Identify which cell holds the provided text, then report its [X, Y] central coordinate. 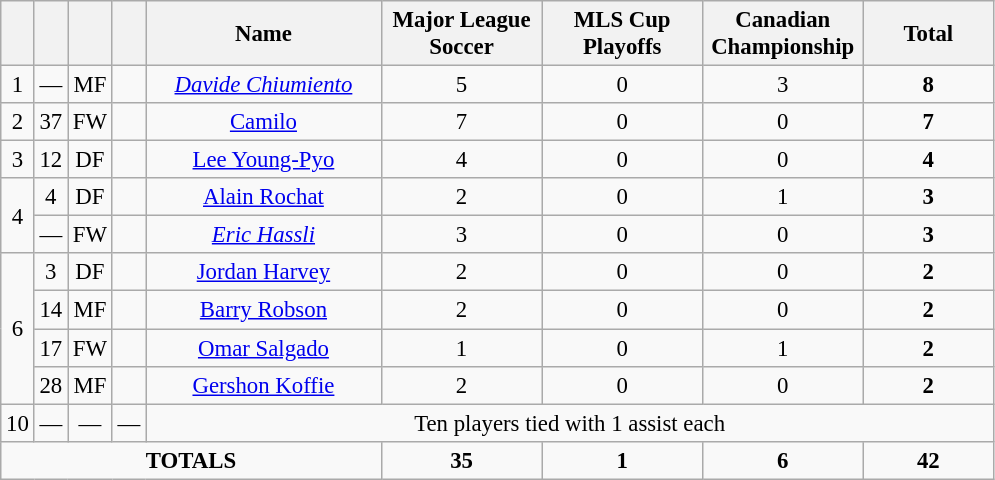
8 [928, 85]
Jordan Harvey [264, 273]
Barry Robson [264, 310]
Davide Chiumiento [264, 85]
Name [264, 34]
Lee Young-Pyo [264, 160]
Camilo [264, 122]
Alain Rochat [264, 197]
Ten players tied with 1 assist each [570, 423]
42 [928, 460]
17 [50, 348]
TOTALS [191, 460]
Gershon Koffie [264, 385]
Major League Soccer [462, 34]
28 [50, 385]
Eric Hassli [264, 235]
35 [462, 460]
10 [18, 423]
14 [50, 310]
5 [462, 85]
Canadian Championship [782, 34]
MLS Cup Playoffs [622, 34]
12 [50, 160]
37 [50, 122]
Total [928, 34]
Omar Salgado [264, 348]
